Determine the (X, Y) coordinate at the center of the cell enclosing the given text.  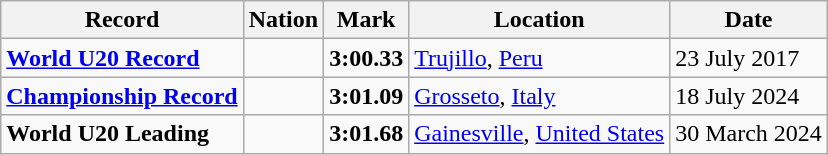
Date (749, 20)
30 March 2024 (749, 134)
World U20 Leading (122, 134)
Nation (283, 20)
World U20 Record (122, 58)
Location (540, 20)
Record (122, 20)
Grosseto, Italy (540, 96)
Mark (366, 20)
23 July 2017 (749, 58)
Trujillo, Peru (540, 58)
18 July 2024 (749, 96)
3:00.33 (366, 58)
Gainesville, United States (540, 134)
3:01.09 (366, 96)
Championship Record (122, 96)
3:01.68 (366, 134)
